Pinpoint the cell where the given text exists, returning its (X, Y) midpoint coordinate. 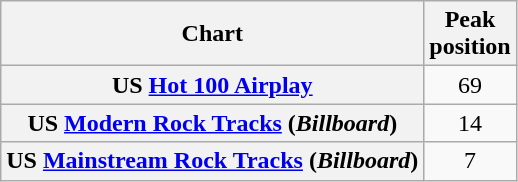
US Modern Rock Tracks (Billboard) (212, 123)
14 (470, 123)
Chart (212, 34)
US Mainstream Rock Tracks (Billboard) (212, 161)
7 (470, 161)
US Hot 100 Airplay (212, 85)
69 (470, 85)
Peakposition (470, 34)
